Return the [X, Y] coordinate for the center point of the cell that contains the specified text.  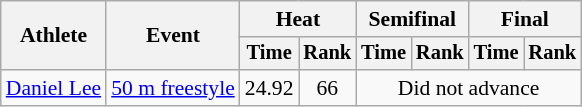
Final [525, 19]
Athlete [54, 36]
Event [173, 36]
Heat [298, 19]
50 m freestyle [173, 88]
66 [327, 88]
Daniel Lee [54, 88]
Semifinal [412, 19]
Did not advance [468, 88]
24.92 [270, 88]
